Output the (X, Y) coordinate of the center of the cell containing the given text.  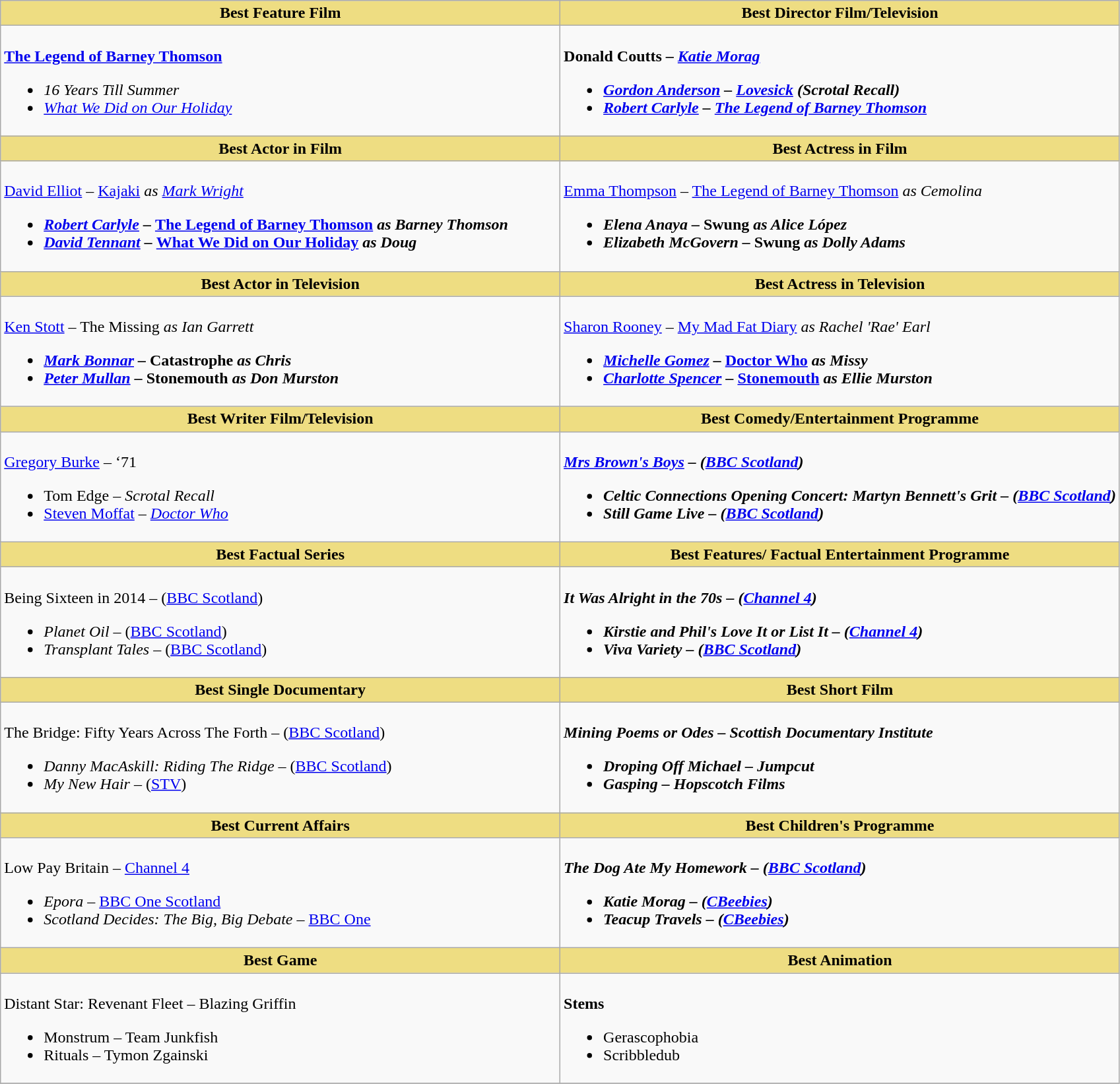
Best Single Documentary (280, 689)
Low Pay Britain – Channel 4Epora – BBC One ScotlandScotland Decides: The Big, Big Debate – BBC One (280, 893)
Best Director Film/Television (840, 13)
Best Actor in Television (280, 284)
Best Short Film (840, 689)
Best Factual Series (280, 554)
Best Actor in Film (280, 148)
Being Sixteen in 2014 – (BBC Scotland)Planet Oil – (BBC Scotland)Transplant Tales – (BBC Scotland) (280, 622)
Best Comedy/Entertainment Programme (840, 419)
Best Actress in Television (840, 284)
Best Animation (840, 961)
Best Feature Film (280, 13)
Mining Poems or Odes – Scottish Documentary InstituteDroping Off Michael – JumpcutGasping – Hopscotch Films (840, 757)
Donald Coutts – Katie MoragGordon Anderson – Lovesick (Scrotal Recall)Robert Carlyle – The Legend of Barney Thomson (840, 80)
Best Actress in Film (840, 148)
Ken Stott – The Missing as Ian GarrettMark Bonnar – Catastrophe as ChrisPeter Mullan – Stonemouth as Don Murston (280, 351)
Gregory Burke – ‘71Tom Edge – Scrotal RecallSteven Moffat – Doctor Who (280, 487)
Mrs Brown's Boys – (BBC Scotland)Celtic Connections Opening Concert: Martyn Bennett's Grit – (BBC Scotland)Still Game Live – (BBC Scotland) (840, 487)
Best Game (280, 961)
Distant Star: Revenant Fleet – Blazing GriffinMonstrum – Team JunkfishRituals – Tymon Zgainski (280, 1028)
Best Features/ Factual Entertainment Programme (840, 554)
Best Writer Film/Television (280, 419)
Sharon Rooney – My Mad Fat Diary as Rachel 'Rae' EarlMichelle Gomez – Doctor Who as MissyCharlotte Spencer – Stonemouth as Ellie Murston (840, 351)
Best Current Affairs (280, 825)
Best Children's Programme (840, 825)
The Dog Ate My Homework – (BBC Scotland)Katie Morag – (CBeebies)Teacup Travels – (CBeebies) (840, 893)
StemsGerascophobiaScribbledub (840, 1028)
The Legend of Barney Thomson16 Years Till SummerWhat We Did on Our Holiday (280, 80)
David Elliot – Kajaki as Mark WrightRobert Carlyle – The Legend of Barney Thomson as Barney ThomsonDavid Tennant – What We Did on Our Holiday as Doug (280, 216)
It Was Alright in the 70s – (Channel 4)Kirstie and Phil's Love It or List It – (Channel 4)Viva Variety – (BBC Scotland) (840, 622)
Emma Thompson – The Legend of Barney Thomson as CemolinaElena Anaya – Swung as Alice LópezElizabeth McGovern – Swung as Dolly Adams (840, 216)
The Bridge: Fifty Years Across The Forth – (BBC Scotland)Danny MacAskill: Riding The Ridge – (BBC Scotland)My New Hair – (STV) (280, 757)
